Scan for the cell matching the given text and deliver its (X, Y) coordinate at center. 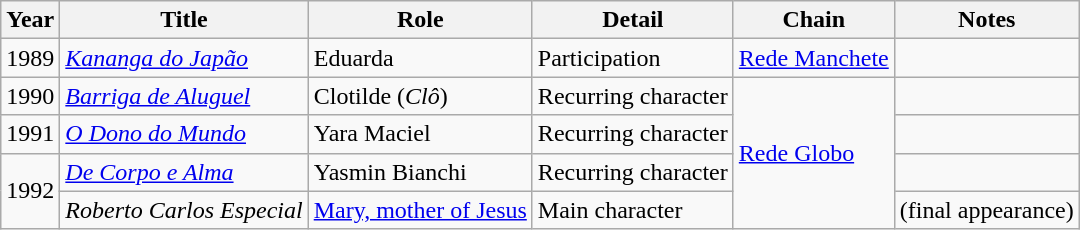
Year (30, 20)
O Dono do Mundo (184, 134)
Eduarda (420, 58)
Notes (986, 20)
Detail (632, 20)
Title (184, 20)
1991 (30, 134)
Main character (632, 210)
Kananga do Japão (184, 58)
(final appearance) (986, 210)
1990 (30, 96)
Chain (814, 20)
Participation (632, 58)
Rede Manchete (814, 58)
De Corpo e Alma (184, 172)
1992 (30, 191)
Rede Globo (814, 153)
Yasmin Bianchi (420, 172)
1989 (30, 58)
Roberto Carlos Especial (184, 210)
Role (420, 20)
Clotilde (Clô) (420, 96)
Barriga de Aluguel (184, 96)
Yara Maciel (420, 134)
Mary, mother of Jesus (420, 210)
